Find where the given text appears and provide that cell's center as (x, y) coordinate. 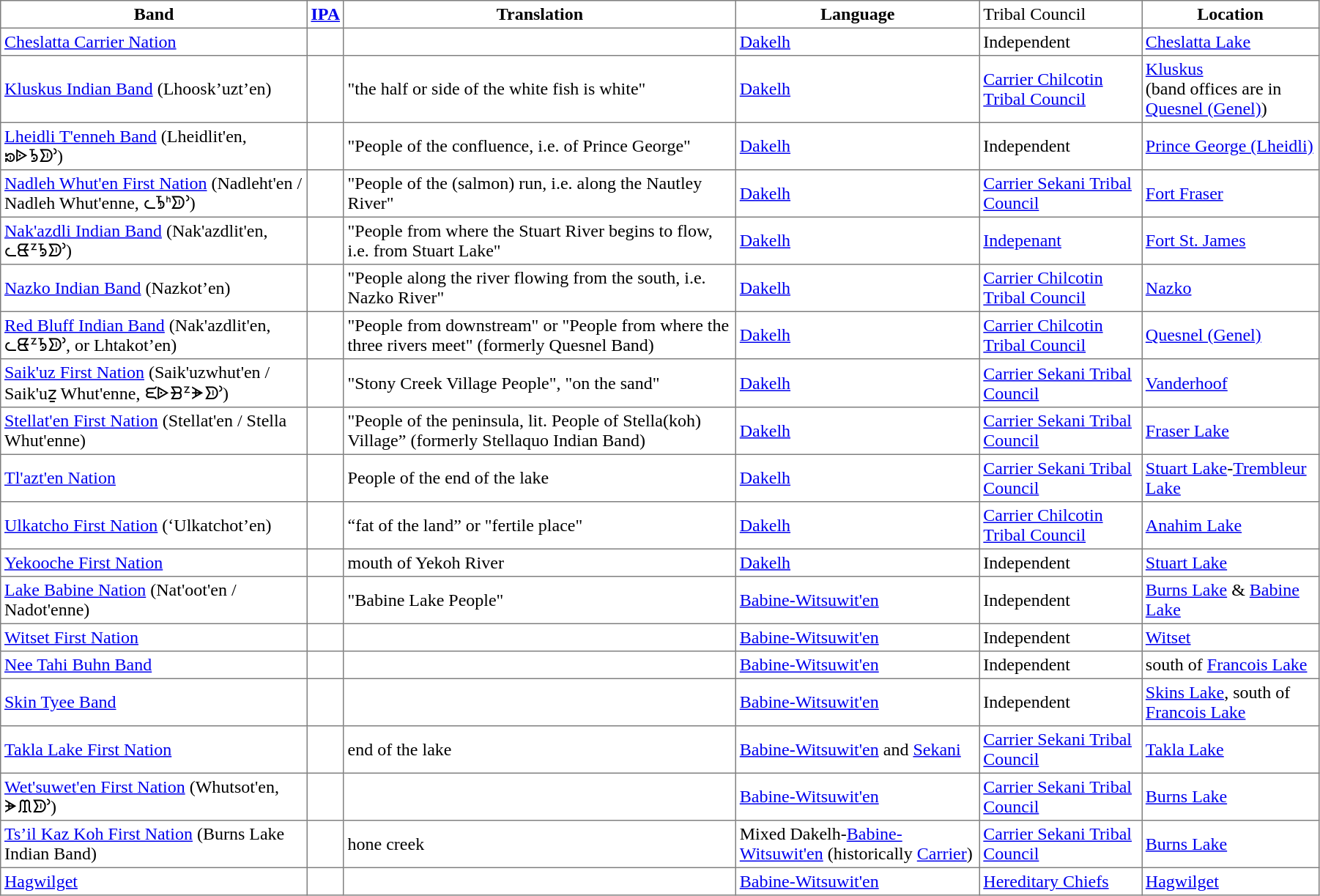
Nak'azdli Indian Band (Nak'azdlit'en, ᘇᘀᙆᘬᗥᐣ) (154, 240)
"People from where the Stuart River begins to flow, i.e. from Stuart Lake" (539, 240)
Witset First Nation (154, 637)
Nazko (1231, 288)
Red Bluff Indian Band (Nak'azdlit'en, ᘇᘀᙆᘬᗥᐣ, or Lhtakot’en) (154, 335)
Kluskus(band offices are in Quesnel (Genel)) (1231, 89)
Nee Tahi Buhn Band (154, 665)
Stuart Lake (1231, 563)
Skins Lake, south of Francois Lake (1231, 702)
People of the end of the lake (539, 478)
Cheslatta Lake (1231, 42)
Indepenant (1061, 240)
"People of the peninsula, lit. People of Stella(koh) Village” (formerly Stellaquo Indian Band) (539, 431)
Saik'uz First Nation (Saik'uzwhut'en / Saik'uẕ Whut'enne, ᙓᐉᗽᙆᗘᗥᐣ) (154, 383)
IPA (325, 15)
"People of the (salmon) run, i.e. along the Nautley River" (539, 193)
Ulkatcho First Nation (‘Ulkatchot’en) (154, 525)
Translation (539, 15)
Burns Lake & Babine Lake (1231, 600)
"People from downstream" or "People from where the three rivers meet" (formerly Quesnel Band) (539, 335)
Yekooche First Nation (154, 563)
“fat of the land” or "fertile place" (539, 525)
Prince George (Lheidli) (1231, 146)
Lake Babine Nation (Nat'oot'en / Nadot'enne) (154, 600)
Language (859, 15)
Cheslatta Carrier Nation (154, 42)
Fort St. James (1231, 240)
Ts’il Kaz Koh First Nation (Burns Lake Indian Band) (154, 844)
Tl'azt'en Nation (154, 478)
Location (1231, 15)
Band (154, 15)
Skin Tyee Band (154, 702)
Mixed Dakelh-Babine-Witsuwit'en (historically Carrier) (859, 844)
Nadleh Whut'en First Nation (Nadleht'en / Nadleh Whut'enne, ᘇᘫᑋᗥᐣ) (154, 193)
hone creek (539, 844)
Stellat'en First Nation (Stellat'en / Stella Whut'enne) (154, 431)
Stuart Lake-Trembleur Lake (1231, 478)
"People along the river flowing from the south, i.e. Nazko River" (539, 288)
south of Francois Lake (1231, 665)
Anahim Lake (1231, 525)
Tribal Council (1061, 15)
end of the lake (539, 749)
Wet'suwet'en First Nation (Whutsot'en, ᗘᙢᗥᐣ) (154, 796)
mouth of Yekoh River (539, 563)
Babine-Witsuwit'en and Sekani (859, 749)
"Stony Creek Village People", "on the sand" (539, 383)
Hereditary Chiefs (1061, 881)
Fraser Lake (1231, 431)
Takla Lake (1231, 749)
Lheidli T'enneh Band (Lheidlit'en, ᘱᐉᘬᗥᐣ) (154, 146)
Takla Lake First Nation (154, 749)
Witset (1231, 637)
Nazko Indian Band (Nazkot’en) (154, 288)
Quesnel (Genel) (1231, 335)
"Babine Lake People" (539, 600)
Fort Fraser (1231, 193)
Kluskus Indian Band (Lhoosk’uzt’en) (154, 89)
"People of the confluence, i.e. of Prince George" (539, 146)
"the half or side of the white fish is white" (539, 89)
Vanderhoof (1231, 383)
